Return (X, Y) of the center of cell containing provided text 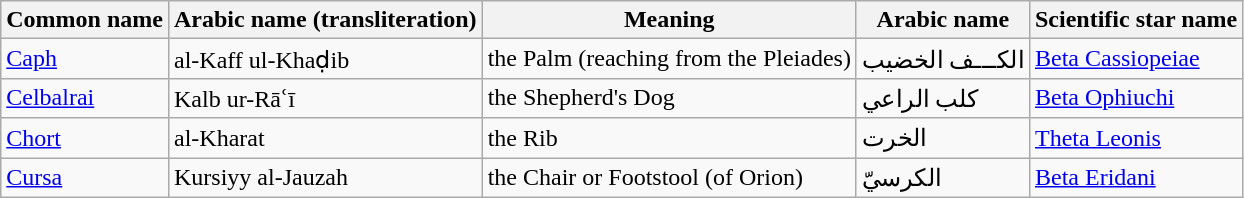
Chort (85, 138)
the Chair or Footstool (of Orion) (669, 178)
كلب الراعي (942, 98)
the Shepherd's Dog (669, 98)
the Rib (669, 138)
الخرت (942, 138)
Arabic name (transliteration) (325, 20)
Beta Ophiuchi (1136, 98)
Scientific star name (1136, 20)
الكـــف الخضيب (942, 59)
Kursiyy al-Jauzah (325, 178)
Theta Leonis (1136, 138)
Celbalrai (85, 98)
Caph (85, 59)
al-Kaff ul-Khaḍib (325, 59)
Cursa (85, 178)
Beta Cassiopeiae (1136, 59)
Arabic name (942, 20)
al-Kharat (325, 138)
the Palm (reaching from the Pleiades) (669, 59)
Beta Eridani (1136, 178)
Meaning (669, 20)
Common name (85, 20)
Kalb ur-Rāʿī (325, 98)
الكرسيّ (942, 178)
